Provide the [X, Y] coordinate of the cell's center where the given text is located.  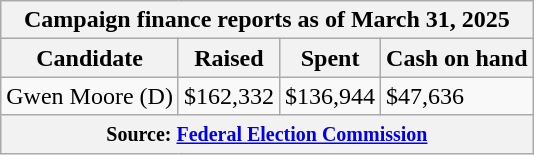
Spent [330, 58]
Raised [228, 58]
Cash on hand [457, 58]
Candidate [90, 58]
$47,636 [457, 96]
Campaign finance reports as of March 31, 2025 [267, 20]
$162,332 [228, 96]
Gwen Moore (D) [90, 96]
Source: Federal Election Commission [267, 134]
$136,944 [330, 96]
